Determine the (X, Y) coordinate at the center of the cell enclosing the given text.  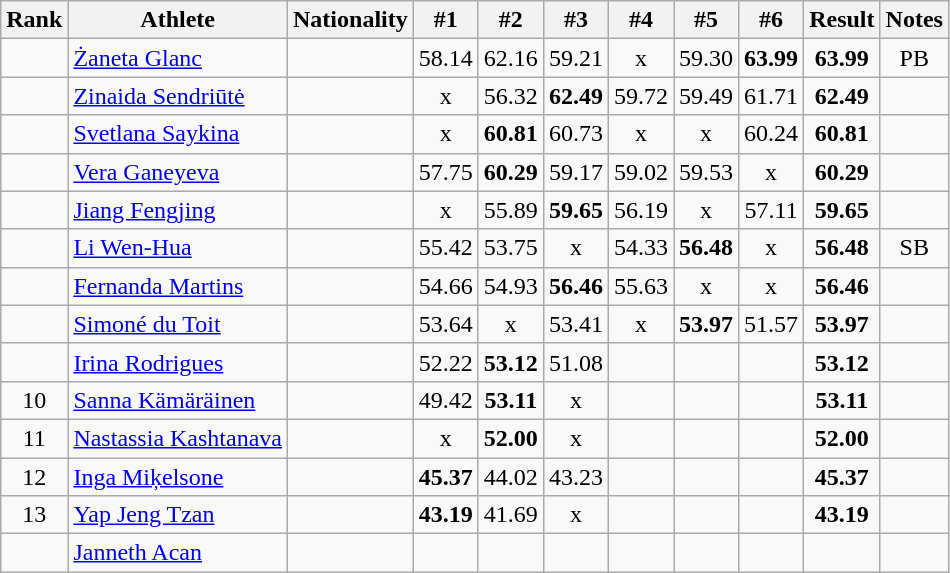
Li Wen-Hua (178, 248)
12 (34, 477)
59.30 (706, 58)
41.69 (510, 515)
Yap Jeng Tzan (178, 515)
51.57 (772, 324)
#2 (510, 20)
57.75 (446, 172)
55.63 (640, 286)
#3 (576, 20)
Irina Rodrigues (178, 362)
Jiang Fengjing (178, 210)
#1 (446, 20)
43.23 (576, 477)
Simoné du Toit (178, 324)
11 (34, 438)
59.21 (576, 58)
Vera Ganeyeva (178, 172)
59.17 (576, 172)
Notes (914, 20)
57.11 (772, 210)
52.22 (446, 362)
13 (34, 515)
44.02 (510, 477)
Sanna Kämäräinen (178, 400)
53.75 (510, 248)
56.32 (510, 96)
Janneth Acan (178, 553)
49.42 (446, 400)
#6 (772, 20)
Inga Miķelsone (178, 477)
SB (914, 248)
10 (34, 400)
59.02 (640, 172)
Result (842, 20)
60.24 (772, 134)
PB (914, 58)
51.08 (576, 362)
55.89 (510, 210)
60.73 (576, 134)
54.66 (446, 286)
Rank (34, 20)
59.49 (706, 96)
56.19 (640, 210)
59.53 (706, 172)
Fernanda Martins (178, 286)
Żaneta Glanc (178, 58)
Nationality (351, 20)
61.71 (772, 96)
Nastassia Kashtanava (178, 438)
54.33 (640, 248)
58.14 (446, 58)
Svetlana Saykina (178, 134)
62.16 (510, 58)
Zinaida Sendriūtė (178, 96)
54.93 (510, 286)
53.41 (576, 324)
53.64 (446, 324)
#4 (640, 20)
#5 (706, 20)
55.42 (446, 248)
Athlete (178, 20)
59.72 (640, 96)
